Return the [x, y] coordinate for the center point of the cell that contains the specified text.  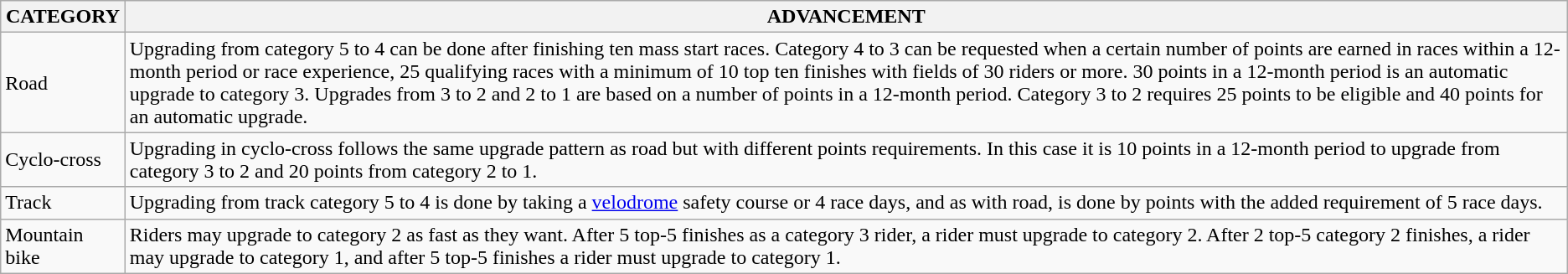
ADVANCEMENT [846, 17]
Track [63, 203]
Mountain bike [63, 246]
Road [63, 82]
CATEGORY [63, 17]
Cyclo-cross [63, 159]
